Output the [X, Y] coordinate of the center of the cell containing the given text.  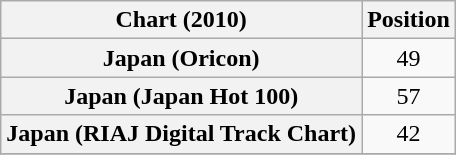
Japan (Japan Hot 100) [182, 96]
Position [409, 20]
Japan (RIAJ Digital Track Chart) [182, 134]
Japan (Oricon) [182, 58]
57 [409, 96]
Chart (2010) [182, 20]
42 [409, 134]
49 [409, 58]
